Output the [X, Y] coordinate of the center of the cell containing the given text.  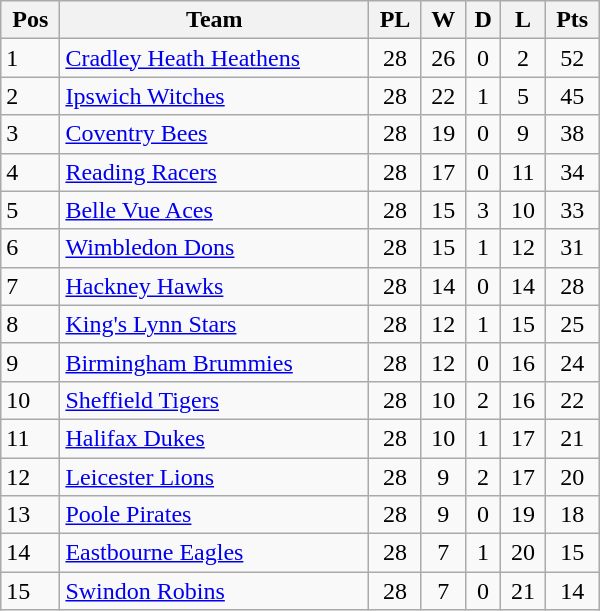
Pts [572, 20]
Reading Racers [214, 172]
38 [572, 134]
33 [572, 210]
PL [395, 20]
Swindon Robins [214, 591]
18 [572, 515]
4 [30, 172]
King's Lynn Stars [214, 324]
26 [443, 58]
L [523, 20]
D [483, 20]
Coventry Bees [214, 134]
8 [30, 324]
31 [572, 248]
Cradley Heath Heathens [214, 58]
Team [214, 20]
Sheffield Tigers [214, 400]
Pos [30, 20]
34 [572, 172]
25 [572, 324]
Leicester Lions [214, 477]
Hackney Hawks [214, 286]
Wimbledon Dons [214, 248]
24 [572, 362]
6 [30, 248]
W [443, 20]
Halifax Dukes [214, 438]
45 [572, 96]
Poole Pirates [214, 515]
52 [572, 58]
13 [30, 515]
Birmingham Brummies [214, 362]
Eastbourne Eagles [214, 553]
Ipswich Witches [214, 96]
Belle Vue Aces [214, 210]
